Capture the cell that displays the provided text and extract its (X, Y) central coordinate. 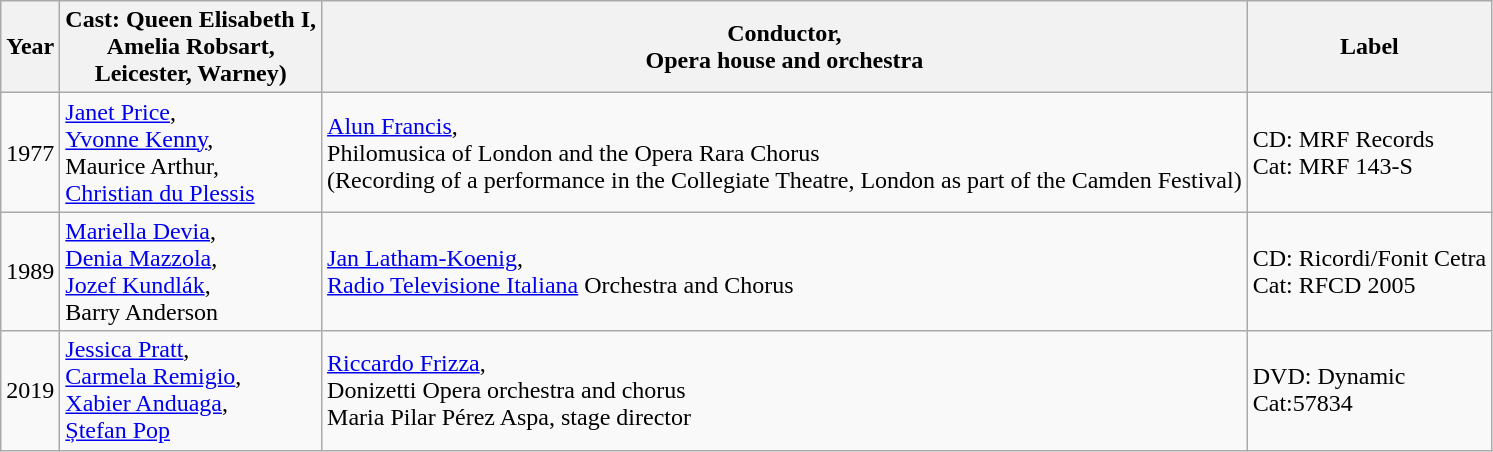
Mariella Devia,Denia Mazzola,Jozef Kundlák,Barry Anderson (191, 272)
Janet Price,Yvonne Kenny,Maurice Arthur,Christian du Plessis (191, 152)
Label (1369, 47)
CD: MRF RecordsCat: MRF 143-S (1369, 152)
Year (30, 47)
Jan Latham-Koenig,Radio Televisione Italiana Orchestra and Chorus (785, 272)
CD: Ricordi/Fonit CetraCat: RFCD 2005 (1369, 272)
1977 (30, 152)
Jessica Pratt,Carmela Remigio,Xabier Anduaga,Ștefan Pop (191, 390)
DVD: DynamicCat:57834 (1369, 390)
Cast: Queen Elisabeth I,Amelia Robsart,Leicester, Warney) (191, 47)
1989 (30, 272)
Riccardo Frizza,Donizetti Opera orchestra and chorusMaria Pilar Pérez Aspa, stage director (785, 390)
Conductor,Opera house and orchestra (785, 47)
2019 (30, 390)
